Search for the cell housing the specified text and yield its (x, y) center coordinate. 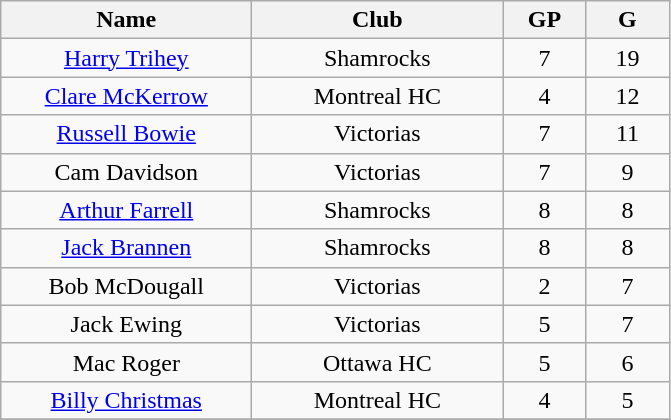
Name (126, 20)
9 (628, 172)
11 (628, 134)
G (628, 20)
Club (378, 20)
Harry Trihey (126, 58)
Bob McDougall (126, 286)
Mac Roger (126, 362)
Billy Christmas (126, 400)
Jack Ewing (126, 324)
Cam Davidson (126, 172)
Clare McKerrow (126, 96)
19 (628, 58)
2 (544, 286)
GP (544, 20)
Arthur Farrell (126, 210)
12 (628, 96)
Ottawa HC (378, 362)
Jack Brannen (126, 248)
6 (628, 362)
Russell Bowie (126, 134)
